Determine the (x, y) coordinate at the center of the cell enclosing the given text.  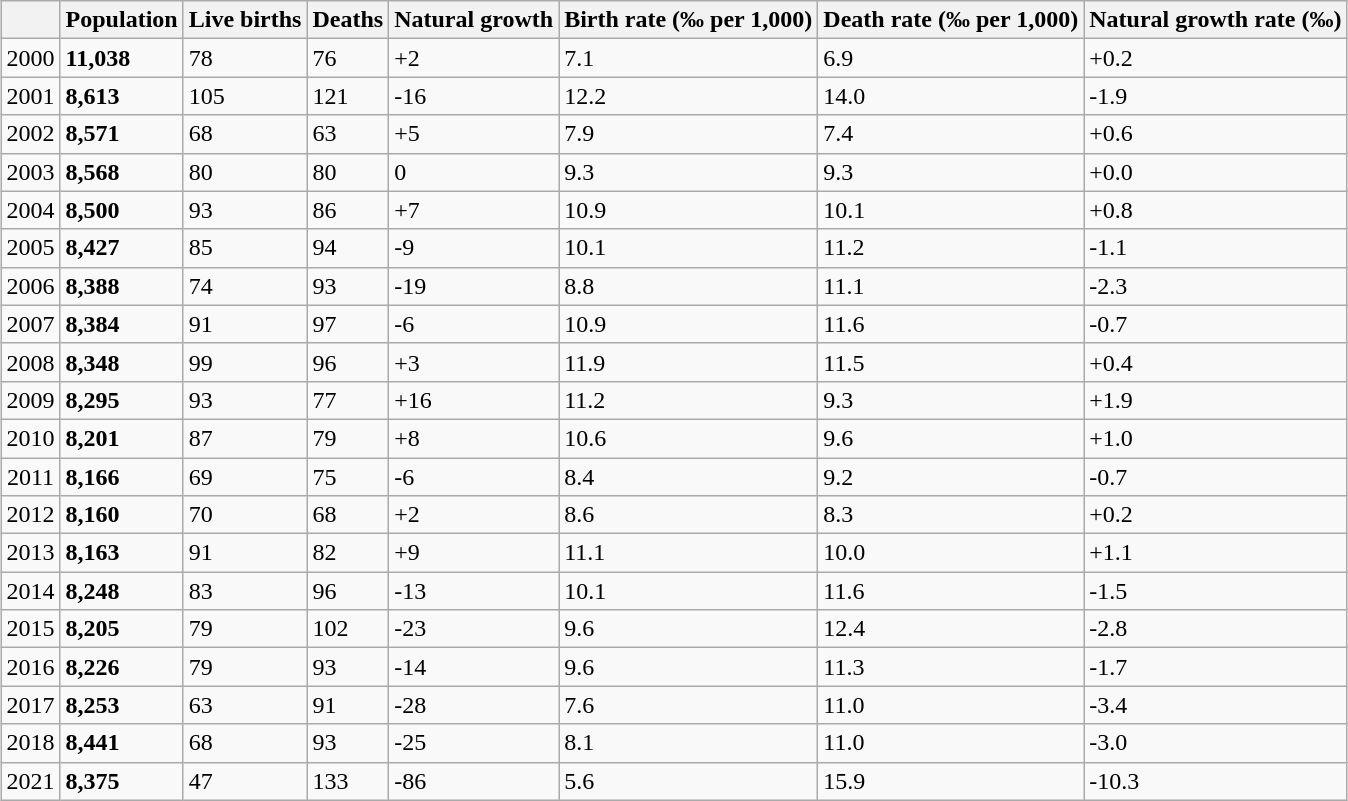
-1.5 (1216, 591)
-3.0 (1216, 743)
2010 (30, 438)
2014 (30, 591)
2012 (30, 515)
+0.6 (1216, 134)
12.4 (951, 629)
83 (245, 591)
8,500 (122, 210)
-19 (474, 286)
7.4 (951, 134)
2016 (30, 667)
+0.8 (1216, 210)
11.3 (951, 667)
12.2 (688, 96)
-10.3 (1216, 781)
+1.9 (1216, 400)
8,348 (122, 362)
8,571 (122, 134)
8,205 (122, 629)
8.8 (688, 286)
-1.9 (1216, 96)
-23 (474, 629)
5.6 (688, 781)
8,253 (122, 705)
8,427 (122, 248)
8,613 (122, 96)
+8 (474, 438)
2021 (30, 781)
6.9 (951, 58)
121 (348, 96)
8,384 (122, 324)
Natural growth rate (‰) (1216, 20)
+3 (474, 362)
8,163 (122, 553)
75 (348, 477)
-25 (474, 743)
+1.0 (1216, 438)
-13 (474, 591)
+0.4 (1216, 362)
7.9 (688, 134)
+9 (474, 553)
8,375 (122, 781)
74 (245, 286)
2007 (30, 324)
-3.4 (1216, 705)
70 (245, 515)
8,226 (122, 667)
2002 (30, 134)
11,038 (122, 58)
2006 (30, 286)
2000 (30, 58)
-1.1 (1216, 248)
-28 (474, 705)
8.4 (688, 477)
-14 (474, 667)
97 (348, 324)
-2.8 (1216, 629)
94 (348, 248)
82 (348, 553)
76 (348, 58)
10.6 (688, 438)
77 (348, 400)
9.2 (951, 477)
8.3 (951, 515)
2008 (30, 362)
2018 (30, 743)
8,568 (122, 172)
Population (122, 20)
+7 (474, 210)
2003 (30, 172)
+1.1 (1216, 553)
102 (348, 629)
133 (348, 781)
8.1 (688, 743)
8,248 (122, 591)
2017 (30, 705)
14.0 (951, 96)
Natural growth (474, 20)
+5 (474, 134)
7.1 (688, 58)
+0.0 (1216, 172)
8,160 (122, 515)
Birth rate (‰ per 1,000) (688, 20)
2015 (30, 629)
8,201 (122, 438)
-2.3 (1216, 286)
Deaths (348, 20)
78 (245, 58)
15.9 (951, 781)
Death rate (‰ per 1,000) (951, 20)
2005 (30, 248)
2013 (30, 553)
Live births (245, 20)
0 (474, 172)
8,388 (122, 286)
2011 (30, 477)
11.5 (951, 362)
8.6 (688, 515)
+16 (474, 400)
-16 (474, 96)
7.6 (688, 705)
-86 (474, 781)
8,166 (122, 477)
105 (245, 96)
69 (245, 477)
85 (245, 248)
86 (348, 210)
8,295 (122, 400)
10.0 (951, 553)
2004 (30, 210)
2009 (30, 400)
8,441 (122, 743)
-1.7 (1216, 667)
2001 (30, 96)
99 (245, 362)
47 (245, 781)
11.9 (688, 362)
-9 (474, 248)
87 (245, 438)
